Return (x, y) of the center of cell containing provided text 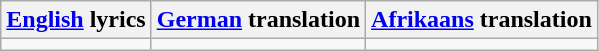
English lyrics (76, 20)
Afrikaans translation (482, 20)
German translation (258, 20)
